From the cell containing the given text, extract its center point as (x, y) coordinate. 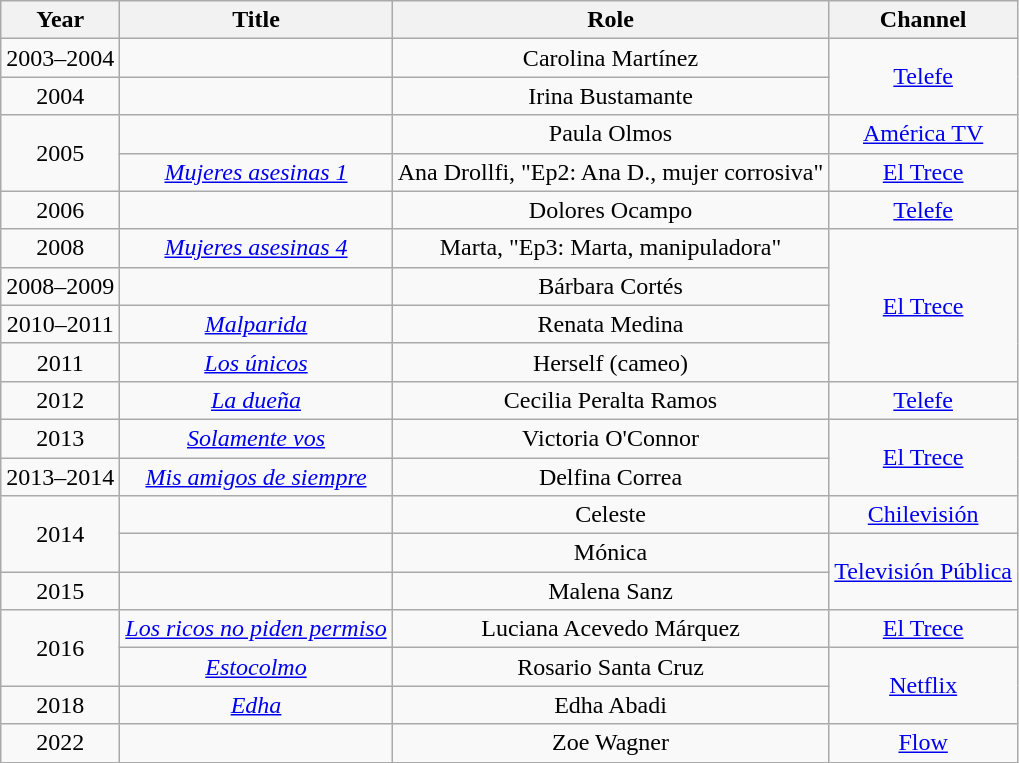
Luciana Acevedo Márquez (610, 629)
Year (60, 20)
Solamente vos (256, 438)
Marta, "Ep3: Marta, manipuladora" (610, 248)
2015 (60, 591)
La dueña (256, 400)
Mujeres asesinas 4 (256, 248)
2014 (60, 534)
Role (610, 20)
Malparida (256, 324)
Mónica (610, 553)
2013 (60, 438)
2008–2009 (60, 286)
Netflix (924, 686)
Edha (256, 705)
2010–2011 (60, 324)
2006 (60, 210)
2003–2004 (60, 58)
2022 (60, 743)
Flow (924, 743)
Los ricos no piden permiso (256, 629)
2016 (60, 648)
Los únicos (256, 362)
Zoe Wagner (610, 743)
Irina Bustamante (610, 96)
Mujeres asesinas 1 (256, 172)
2005 (60, 153)
2012 (60, 400)
Cecilia Peralta Ramos (610, 400)
Mis amigos de siempre (256, 477)
2018 (60, 705)
Malena Sanz (610, 591)
2004 (60, 96)
Chilevisión (924, 515)
Celeste (610, 515)
Renata Medina (610, 324)
Channel (924, 20)
Estocolmo (256, 667)
Paula Olmos (610, 134)
Ana Drollfi, "Ep2: Ana D., mujer corrosiva" (610, 172)
Delfina Correa (610, 477)
Rosario Santa Cruz (610, 667)
Televisión Pública (924, 572)
Carolina Martínez (610, 58)
Bárbara Cortés (610, 286)
América TV (924, 134)
Edha Abadi (610, 705)
2011 (60, 362)
Title (256, 20)
Herself (cameo) (610, 362)
Dolores Ocampo (610, 210)
2008 (60, 248)
Victoria O'Connor (610, 438)
2013–2014 (60, 477)
